Extract the (X, Y) coordinate from the center of the cell holding the provided text.  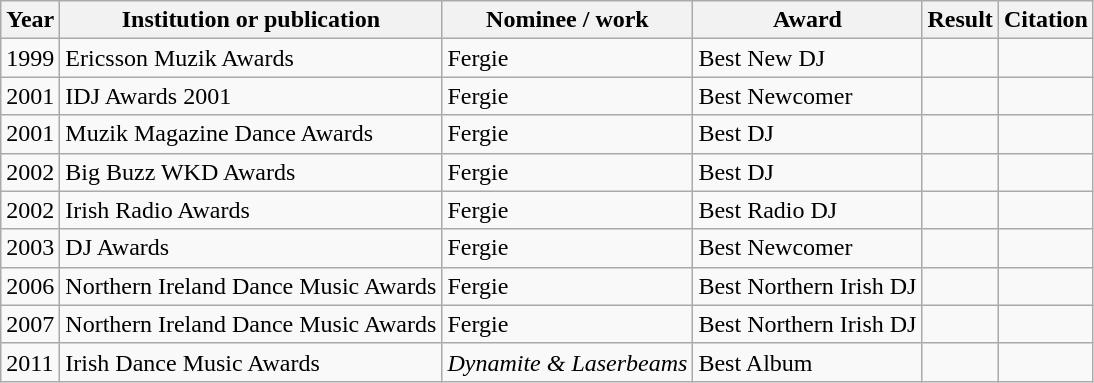
2006 (30, 286)
Nominee / work (568, 20)
2007 (30, 324)
Result (960, 20)
Best Radio DJ (808, 210)
Muzik Magazine Dance Awards (251, 134)
Best New DJ (808, 58)
DJ Awards (251, 248)
2003 (30, 248)
Big Buzz WKD Awards (251, 172)
Institution or publication (251, 20)
Irish Radio Awards (251, 210)
2011 (30, 362)
Best Album (808, 362)
Citation (1046, 20)
Year (30, 20)
Irish Dance Music Awards (251, 362)
Dynamite & Laserbeams (568, 362)
1999 (30, 58)
Award (808, 20)
IDJ Awards 2001 (251, 96)
Ericsson Muzik Awards (251, 58)
